Identify which cell holds the provided text, then report its [x, y] central coordinate. 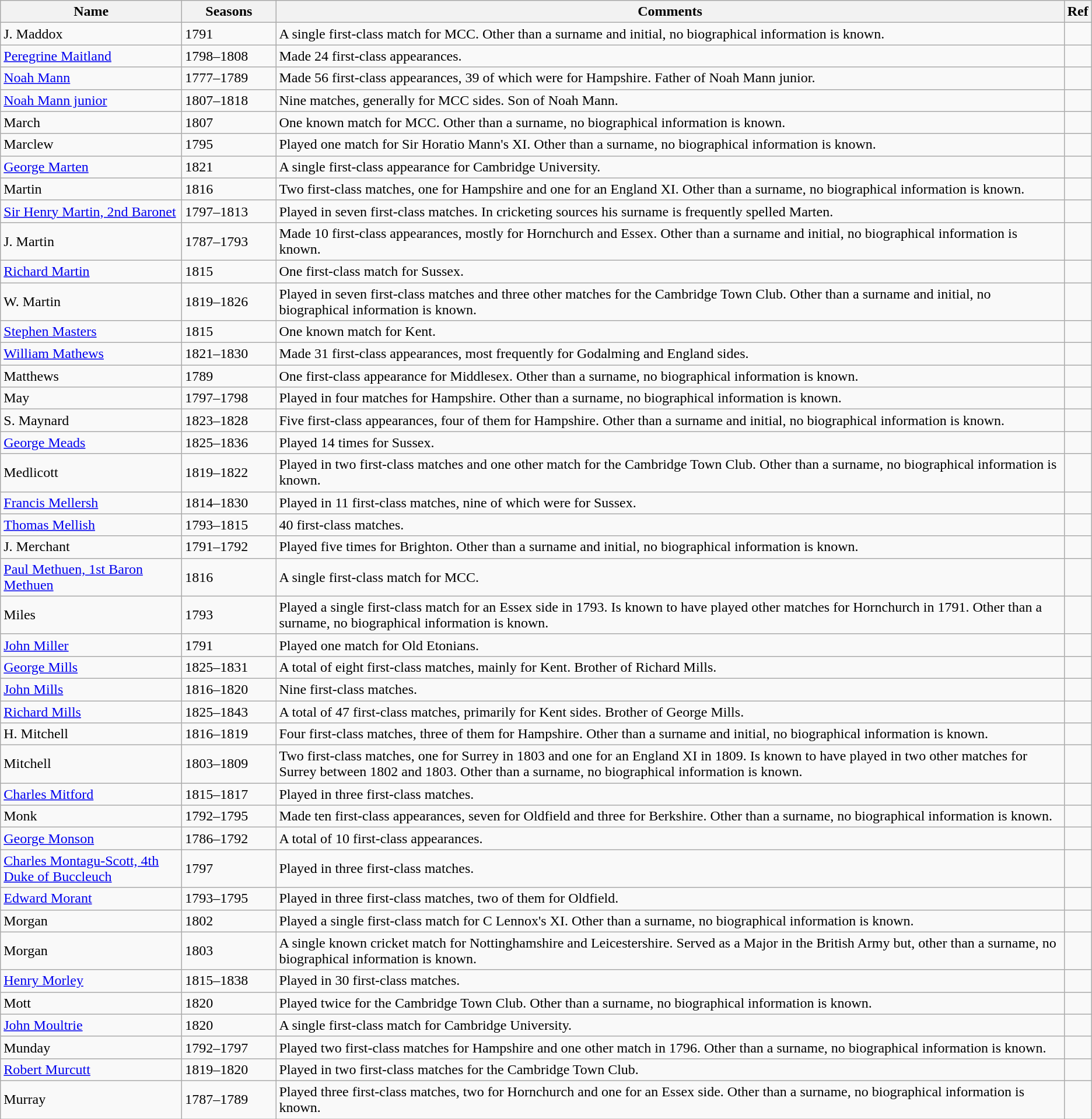
A total of eight first-class matches, mainly for Kent. Brother of Richard Mills. [670, 667]
Played in four matches for Hampshire. Other than a surname, no biographical information is known. [670, 398]
1802 [229, 921]
Peregrine Maitland [91, 56]
1793–1815 [229, 525]
1823–1828 [229, 420]
Made 31 first-class appearances, most frequently for Godalming and England sides. [670, 354]
Noah Mann junior [91, 100]
Two first-class matches, one for Hampshire and one for an England XI. Other than a surname, no biographical information is known. [670, 189]
George Mills [91, 667]
A single first-class match for MCC. [670, 577]
Five first-class appearances, four of them for Hampshire. Other than a surname and initial, no biographical information is known. [670, 420]
1821–1830 [229, 354]
1825–1831 [229, 667]
W. Martin [91, 301]
A single first-class match for Cambridge University. [670, 1025]
Made 10 first-class appearances, mostly for Hornchurch and Essex. Other than a surname and initial, no biographical information is known. [670, 241]
George Monson [91, 839]
1797–1798 [229, 398]
Miles [91, 615]
Marclew [91, 145]
1777–1789 [229, 78]
Played a single first-class match for C Lennox's XI. Other than a surname, no biographical information is known. [670, 921]
1819–1826 [229, 301]
Played five times for Brighton. Other than a surname and initial, no biographical information is known. [670, 547]
1791–1792 [229, 547]
Played twice for the Cambridge Town Club. Other than a surname, no biographical information is known. [670, 1003]
1792–1795 [229, 816]
One known match for Kent. [670, 332]
Made 56 first-class appearances, 39 of which were for Hampshire. Father of Noah Mann junior. [670, 78]
William Mathews [91, 354]
A total of 10 first-class appearances. [670, 839]
Matthews [91, 376]
1815–1817 [229, 794]
Noah Mann [91, 78]
1819–1820 [229, 1069]
J. Maddox [91, 34]
S. Maynard [91, 420]
May [91, 398]
Murray [91, 1100]
H. Mitchell [91, 734]
1793–1795 [229, 899]
Charles Montagu-Scott, 4th Duke of Buccleuch [91, 869]
Four first-class matches, three of them for Hampshire. Other than a surname and initial, no biographical information is known. [670, 734]
1787–1793 [229, 241]
Played in three first-class matches, two of them for Oldfield. [670, 899]
J. Martin [91, 241]
Played in seven first-class matches. In cricketing sources his surname is frequently spelled Marten. [670, 211]
Richard Mills [91, 712]
Name [91, 12]
1816–1820 [229, 689]
Paul Methuen, 1st Baron Methuen [91, 577]
1825–1843 [229, 712]
Martin [91, 189]
Mitchell [91, 764]
1803–1809 [229, 764]
Sir Henry Martin, 2nd Baronet [91, 211]
Nine matches, generally for MCC sides. Son of Noah Mann. [670, 100]
Mott [91, 1003]
Thomas Mellish [91, 525]
One first-class match for Sussex. [670, 271]
Played in two first-class matches and one other match for the Cambridge Town Club. Other than a surname, no biographical information is known. [670, 472]
Edward Morant [91, 899]
1786–1792 [229, 839]
Stephen Masters [91, 332]
Played three first-class matches, two for Hornchurch and one for an Essex side. Other than a surname, no biographical information is known. [670, 1100]
Nine first-class matches. [670, 689]
Played in two first-class matches for the Cambridge Town Club. [670, 1069]
1825–1836 [229, 443]
1821 [229, 167]
Seasons [229, 12]
Comments [670, 12]
Charles Mitford [91, 794]
1798–1808 [229, 56]
George Marten [91, 167]
1797–1813 [229, 211]
1787–1789 [229, 1100]
1793 [229, 615]
Medlicott [91, 472]
1792–1797 [229, 1047]
Played 14 times for Sussex. [670, 443]
1807–1818 [229, 100]
1795 [229, 145]
March [91, 122]
1815–1838 [229, 981]
Played one match for Sir Horatio Mann's XI. Other than a surname, no biographical information is known. [670, 145]
John Moultrie [91, 1025]
A total of 47 first-class matches, primarily for Kent sides. Brother of George Mills. [670, 712]
1797 [229, 869]
Francis Mellersh [91, 503]
1819–1822 [229, 472]
Robert Murcutt [91, 1069]
Ref [1078, 12]
A single first-class appearance for Cambridge University. [670, 167]
Monk [91, 816]
1814–1830 [229, 503]
Made ten first-class appearances, seven for Oldfield and three for Berkshire. Other than a surname, no biographical information is known. [670, 816]
Played two first-class matches for Hampshire and one other match in 1796. Other than a surname, no biographical information is known. [670, 1047]
1803 [229, 950]
Henry Morley [91, 981]
John Mills [91, 689]
George Meads [91, 443]
1807 [229, 122]
Played one match for Old Etonians. [670, 645]
40 first-class matches. [670, 525]
One first-class appearance for Middlesex. Other than a surname, no biographical information is known. [670, 376]
1789 [229, 376]
Richard Martin [91, 271]
1816–1819 [229, 734]
One known match for MCC. Other than a surname, no biographical information is known. [670, 122]
J. Merchant [91, 547]
A single first-class match for MCC. Other than a surname and initial, no biographical information is known. [670, 34]
Played in 11 first-class matches, nine of which were for Sussex. [670, 503]
Made 24 first-class appearances. [670, 56]
John Miller [91, 645]
Played in 30 first-class matches. [670, 981]
Munday [91, 1047]
